Return the (X, Y) coordinate for the center point of the cell that contains the specified text.  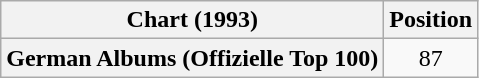
Position (431, 20)
German Albums (Offizielle Top 100) (192, 58)
Chart (1993) (192, 20)
87 (431, 58)
